Search for the cell housing the specified text and yield its [X, Y] center coordinate. 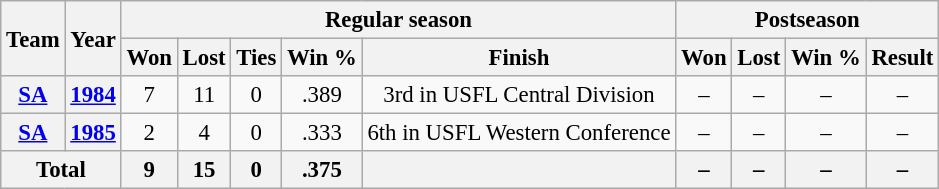
Year [93, 38]
4 [204, 133]
Postseason [808, 20]
Regular season [398, 20]
1985 [93, 133]
2 [149, 133]
Result [902, 58]
.333 [322, 133]
7 [149, 95]
15 [204, 170]
Ties [256, 58]
9 [149, 170]
1984 [93, 95]
6th in USFL Western Conference [519, 133]
.375 [322, 170]
11 [204, 95]
Total [61, 170]
Team [33, 38]
3rd in USFL Central Division [519, 95]
Finish [519, 58]
.389 [322, 95]
